Provide the (X, Y) coordinate of the cell's center where the given text is located.  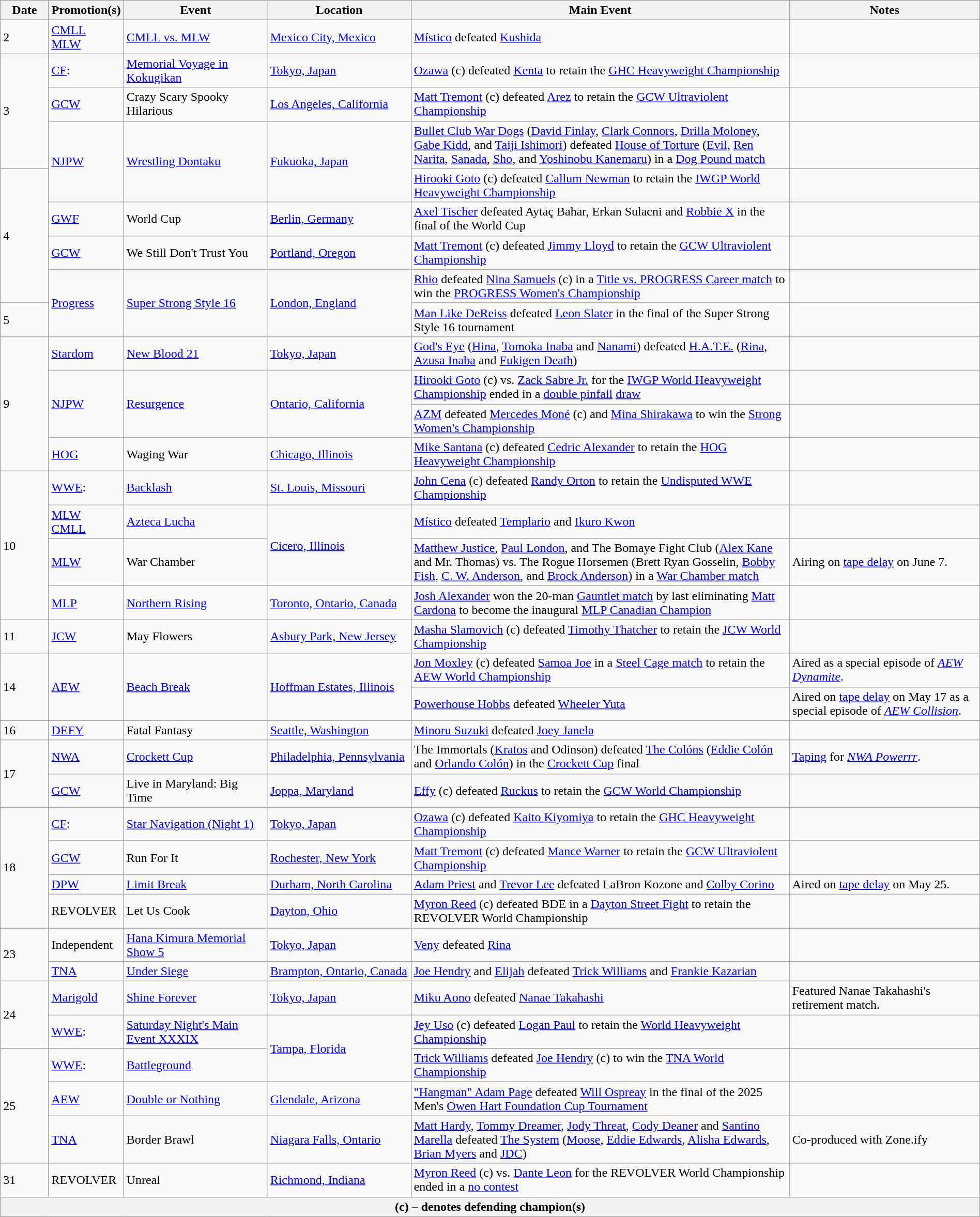
St. Louis, Missouri (339, 488)
3 (25, 111)
Northern Rising (195, 603)
London, England (339, 303)
John Cena (c) defeated Randy Orton to retain the Undisputed WWE Championship (600, 488)
War Chamber (195, 562)
MLW (86, 562)
Limit Break (195, 884)
Featured Nanae Takahashi's retirement match. (884, 998)
Miku Aono defeated Nanae Takahashi (600, 998)
Mike Santana (c) defeated Cedric Alexander to retain the HOG Heavyweight Championship (600, 455)
Unreal (195, 1180)
Rhio defeated Nina Samuels (c) in a Title vs. PROGRESS Career match to win the PROGRESS Women's Championship (600, 286)
Star Navigation (Night 1) (195, 824)
9 (25, 404)
Adam Priest and Trevor Lee defeated LaBron Kozone and Colby Corino (600, 884)
Marigold (86, 998)
DEFY (86, 730)
Josh Alexander won the 20-man Gauntlet match by last eliminating Matt Cardona to become the inaugural MLP Canadian Champion (600, 603)
Crazy Scary Spooky Hilarious (195, 104)
Co-produced with Zone.ify (884, 1139)
May Flowers (195, 637)
Dayton, Ohio (339, 911)
14 (25, 687)
CMLLMLW (86, 37)
Backlash (195, 488)
Location (339, 10)
Joppa, Maryland (339, 791)
GWF (86, 219)
Azteca Lucha (195, 522)
Border Brawl (195, 1139)
Airing on tape delay on June 7. (884, 562)
Double or Nothing (195, 1099)
New Blood 21 (195, 353)
Crockett Cup (195, 757)
Shine Forever (195, 998)
World Cup (195, 219)
Durham, North Carolina (339, 884)
Wrestling Dontaku (195, 161)
Saturday Night's Main Event XXXIX (195, 1031)
Glendale, Arizona (339, 1099)
Hana Kimura Memorial Show 5 (195, 945)
Mexico City, Mexico (339, 37)
Cicero, Illinois (339, 546)
Rochester, New York (339, 858)
Matt Tremont (c) defeated Arez to retain the GCW Ultraviolent Championship (600, 104)
We Still Don't Trust You (195, 252)
Místico defeated Templario and Ikuro Kwon (600, 522)
4 (25, 236)
31 (25, 1180)
11 (25, 637)
Date (25, 10)
Waging War (195, 455)
Under Siege (195, 972)
Aired as a special episode of AEW Dynamite. (884, 670)
Man Like DeReiss defeated Leon Slater in the final of the Super Strong Style 16 tournament (600, 319)
Progress (86, 303)
Aired on tape delay on May 25. (884, 884)
God's Eye (Hina, Tomoka Inaba and Nanami) defeated H.A.T.E. (Rina, Azusa Inaba and Fukigen Death) (600, 353)
Tampa, Florida (339, 1049)
Main Event (600, 10)
2 (25, 37)
Ontario, California (339, 404)
Run For It (195, 858)
Live in Maryland: Big Time (195, 791)
Super Strong Style 16 (195, 303)
Event (195, 10)
NWA (86, 757)
Promotion(s) (86, 10)
Seattle, Washington (339, 730)
CMLL vs. MLW (195, 37)
Masha Slamovich (c) defeated Timothy Thatcher to retain the JCW World Championship (600, 637)
Asbury Park, New Jersey (339, 637)
Matt Tremont (c) defeated Jimmy Lloyd to retain the GCW Ultraviolent Championship (600, 252)
24 (25, 1015)
Myron Reed (c) vs. Dante Leon for the REVOLVER World Championship ended in a no contest (600, 1180)
Resurgence (195, 404)
Ozawa (c) defeated Kenta to retain the GHC Heavyweight Championship (600, 70)
Myron Reed (c) defeated BDE in a Dayton Street Fight to retain the REVOLVER World Championship (600, 911)
Matt Tremont (c) defeated Mance Warner to retain the GCW Ultraviolent Championship (600, 858)
Fatal Fantasy (195, 730)
The Immortals (Kratos and Odinson) defeated The Colóns (Eddie Colón and Orlando Colón) in the Crockett Cup final (600, 757)
17 (25, 774)
Effy (c) defeated Ruckus to retain the GCW World Championship (600, 791)
(c) – denotes defending champion(s) (490, 1207)
Chicago, Illinois (339, 455)
MLWCMLL (86, 522)
Hirooki Goto (c) vs. Zack Sabre Jr. for the IWGP World Heavyweight Championship ended in a double pinfall draw (600, 387)
Místico defeated Kushida (600, 37)
18 (25, 867)
Battleground (195, 1066)
Stardom (86, 353)
Aired on tape delay on May 17 as a special episode of AEW Collision. (884, 704)
Ozawa (c) defeated Kaito Kiyomiya to retain the GHC Heavyweight Championship (600, 824)
25 (25, 1106)
Taping for NWA Powerrr. (884, 757)
Niagara Falls, Ontario (339, 1139)
Fukuoka, Japan (339, 161)
Powerhouse Hobbs defeated Wheeler Yuta (600, 704)
Notes (884, 10)
Philadelphia, Pennsylvania (339, 757)
5 (25, 319)
16 (25, 730)
10 (25, 546)
Let Us Cook (195, 911)
Trick Williams defeated Joe Hendry (c) to win the TNA World Championship (600, 1066)
Beach Break (195, 687)
DPW (86, 884)
Veny defeated Rina (600, 945)
Richmond, Indiana (339, 1180)
Jon Moxley (c) defeated Samoa Joe in a Steel Cage match to retain the AEW World Championship (600, 670)
Jey Uso (c) defeated Logan Paul to retain the World Heavyweight Championship (600, 1031)
JCW (86, 637)
MLP (86, 603)
Berlin, Germany (339, 219)
AZM defeated Mercedes Moné (c) and Mina Shirakawa to win the Strong Women's Championship (600, 421)
23 (25, 955)
Los Angeles, California (339, 104)
Brampton, Ontario, Canada (339, 972)
Minoru Suzuki defeated Joey Janela (600, 730)
Memorial Voyage in Kokugikan (195, 70)
Toronto, Ontario, Canada (339, 603)
Joe Hendry and Elijah defeated Trick Williams and Frankie Kazarian (600, 972)
Independent (86, 945)
Hoffman Estates, Illinois (339, 687)
HOG (86, 455)
Hirooki Goto (c) defeated Callum Newman to retain the IWGP World Heavyweight Championship (600, 185)
"Hangman" Adam Page defeated Will Ospreay in the final of the 2025 Men's Owen Hart Foundation Cup Tournament (600, 1099)
Portland, Oregon (339, 252)
Axel Tischer defeated Aytaç Bahar, Erkan Sulacni and Robbie X in the final of the World Cup (600, 219)
